Return (x, y) of the center of cell containing provided text 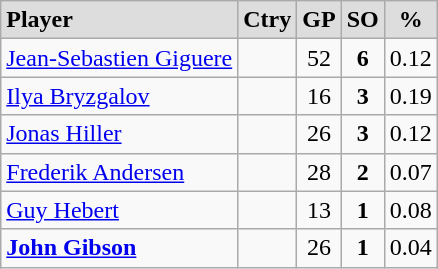
SO (362, 20)
0.08 (410, 210)
John Gibson (120, 248)
28 (319, 172)
6 (362, 58)
Jonas Hiller (120, 134)
16 (319, 96)
52 (319, 58)
Player (120, 20)
GP (319, 20)
0.19 (410, 96)
Frederik Andersen (120, 172)
Ctry (268, 20)
2 (362, 172)
Ilya Bryzgalov (120, 96)
0.04 (410, 248)
% (410, 20)
13 (319, 210)
Guy Hebert (120, 210)
0.07 (410, 172)
Jean-Sebastien Giguere (120, 58)
